Return [x, y] of the center of cell containing provided text 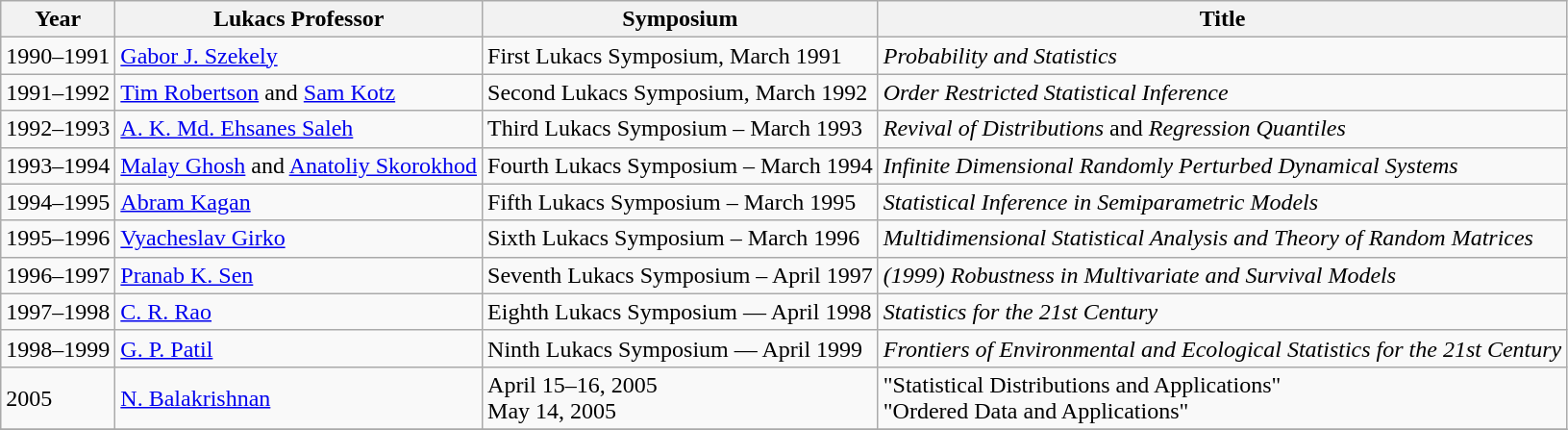
Malay Ghosh and Anatoliy Skorokhod [299, 165]
Statistical Inference in Semiparametric Models [1223, 202]
Second Lukacs Symposium, March 1992 [681, 92]
Gabor J. Szekely [299, 56]
Order Restricted Statistical Inference [1223, 92]
G. P. Patil [299, 348]
1990–1991 [58, 56]
Abram Kagan [299, 202]
Vyacheslav Girko [299, 239]
"Statistical Distributions and Applications" "Ordered Data and Applications" [1223, 398]
First Lukacs Symposium, March 1991 [681, 56]
Year [58, 19]
1991–1992 [58, 92]
2005 [58, 398]
N. Balakrishnan [299, 398]
Third Lukacs Symposium – March 1993 [681, 129]
Seventh Lukacs Symposium – April 1997 [681, 275]
1997–1998 [58, 312]
C. R. Rao [299, 312]
Ninth Lukacs Symposium — April 1999 [681, 348]
Multidimensional Statistical Analysis and Theory of Random Matrices [1223, 239]
Lukacs Professor [299, 19]
Statistics for the 21st Century [1223, 312]
Probability and Statistics [1223, 56]
1994–1995 [58, 202]
Tim Robertson and Sam Kotz [299, 92]
1995–1996 [58, 239]
Frontiers of Environmental and Ecological Statistics for the 21st Century [1223, 348]
Title [1223, 19]
Fourth Lukacs Symposium – March 1994 [681, 165]
Sixth Lukacs Symposium – March 1996 [681, 239]
(1999) Robustness in Multivariate and Survival Models [1223, 275]
Eighth Lukacs Symposium — April 1998 [681, 312]
Fifth Lukacs Symposium – March 1995 [681, 202]
1996–1997 [58, 275]
1992–1993 [58, 129]
A. K. Md. Ehsanes Saleh [299, 129]
Revival of Distributions and Regression Quantiles [1223, 129]
Pranab K. Sen [299, 275]
1993–1994 [58, 165]
April 15–16, 2005 May 14, 2005 [681, 398]
Symposium [681, 19]
Infinite Dimensional Randomly Perturbed Dynamical Systems [1223, 165]
1998–1999 [58, 348]
